Output the [X, Y] coordinate of the center of the cell containing the given text.  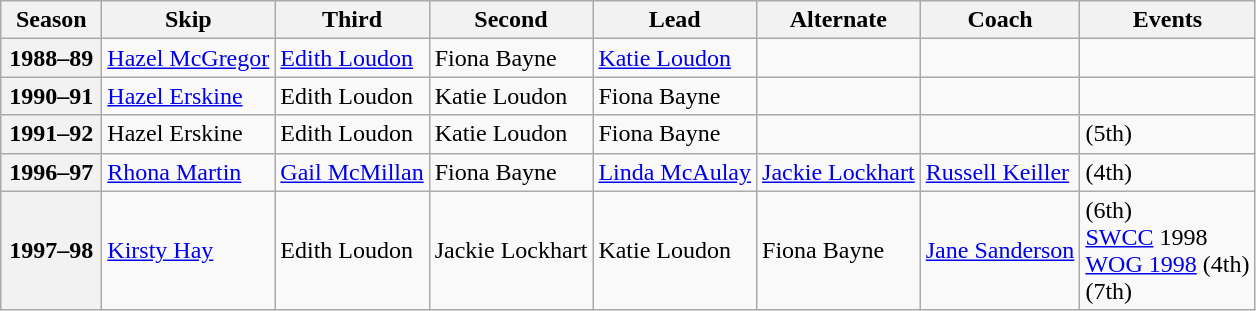
Season [52, 20]
Jane Sanderson [1000, 250]
1997–98 [52, 250]
Linda McAulay [675, 172]
1991–92 [52, 134]
Gail McMillan [352, 172]
(5th) [1168, 134]
Lead [675, 20]
(4th) [1168, 172]
1990–91 [52, 96]
Kirsty Hay [188, 250]
Skip [188, 20]
Alternate [839, 20]
Russell Keiller [1000, 172]
Hazel McGregor [188, 58]
1996–97 [52, 172]
Events [1168, 20]
Third [352, 20]
1988–89 [52, 58]
(6th)SWCC 1998 WOG 1998 (4th) (7th) [1168, 250]
Coach [1000, 20]
Rhona Martin [188, 172]
Second [511, 20]
